From the cell containing the given text, extract its center point as [x, y] coordinate. 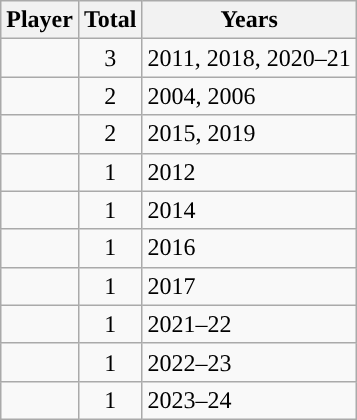
2004, 2006 [249, 96]
Player [40, 20]
2012 [249, 172]
Years [249, 20]
2014 [249, 210]
Total [110, 20]
2022–23 [249, 362]
2021–22 [249, 324]
2016 [249, 248]
2015, 2019 [249, 134]
2017 [249, 286]
3 [110, 58]
2023–24 [249, 400]
2011, 2018, 2020–21 [249, 58]
